Output the (x, y) coordinate of the center of the cell containing the given text.  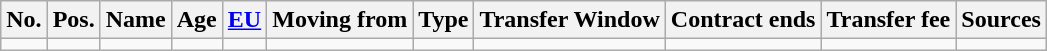
Pos. (74, 20)
Transfer Window (570, 20)
Age (196, 20)
Contract ends (743, 20)
Sources (1002, 20)
Name (136, 20)
Type (444, 20)
EU (244, 20)
Moving from (340, 20)
No. (24, 20)
Transfer fee (888, 20)
